Detect which cell encompasses the target text, then output its [X, Y] center coordinate. 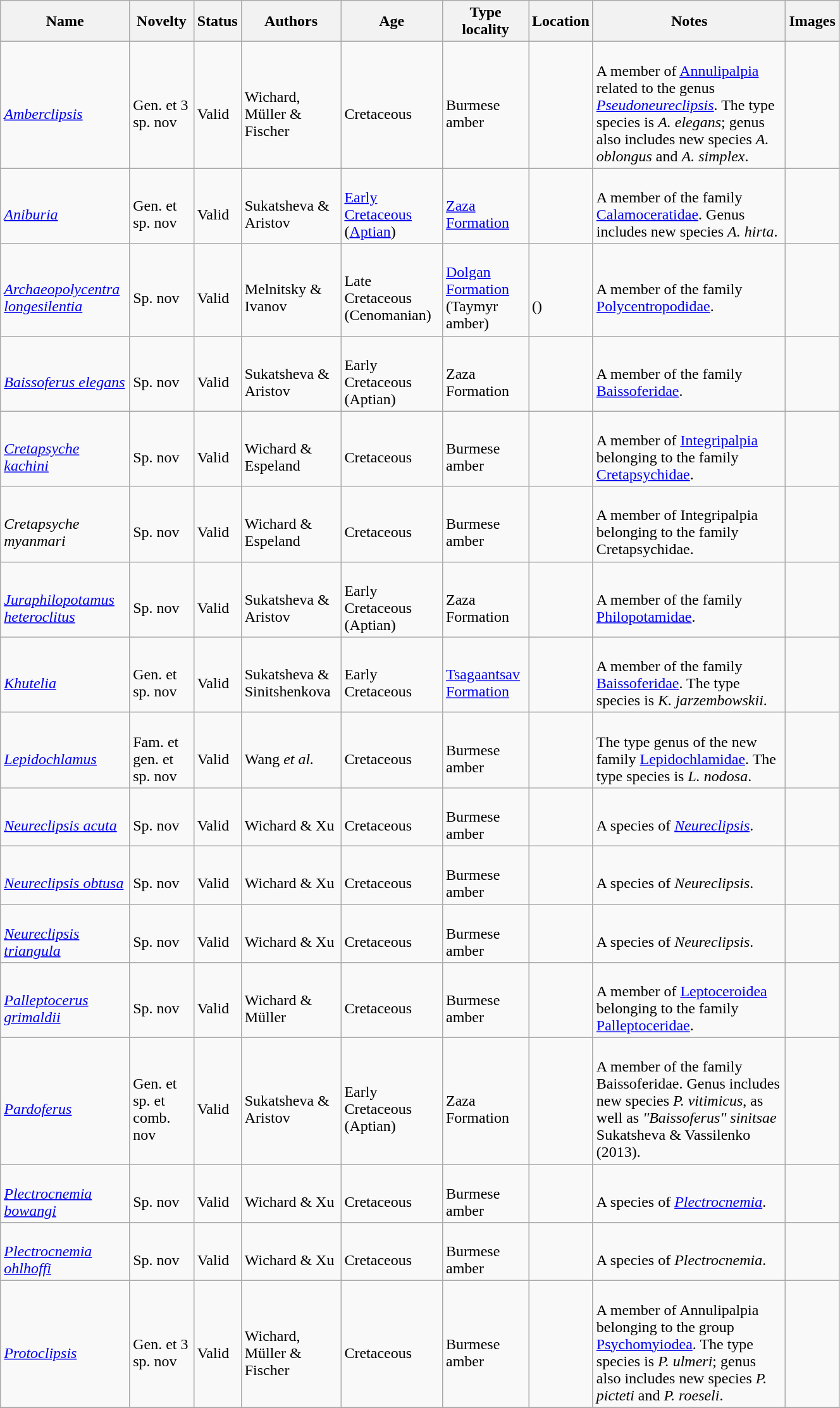
Wang et al. [291, 750]
Fam. et gen. et sp. nov [162, 750]
Age [392, 22]
Melnitsky & Ivanov [291, 290]
() [561, 290]
Cretapsyche myanmari [65, 524]
Neureclipsis triangula [65, 934]
Baissoferus elegans [65, 373]
A member of the family Baissoferidae. [689, 373]
Wichard & Müller [291, 1001]
Khutelia [65, 674]
Pardoferus [65, 1101]
A member of the family Baissoferidae. Genus includes new species P. vitimicus, as well as "Baissoferus" sinitsae Sukatsheva & Vassilenko (2013). [689, 1101]
Juraphilopotamus heteroclitus [65, 600]
Cretapsyche kachini [65, 449]
A member of the family Baissoferidae. The type species is K. jarzembowskii. [689, 674]
Status [218, 22]
Gen. et sp. et comb. nov [162, 1101]
Plectrocnemia bowangi [65, 1194]
Neureclipsis obtusa [65, 875]
Early Cretaceous [392, 674]
Protoclipsis [65, 1344]
A member of the family Philopotamidae. [689, 600]
Name [65, 22]
Archaeopolycentra longesilentia [65, 290]
Dolgan Formation(Taymyr amber) [485, 290]
A member of the family Polycentropodidae. [689, 290]
Novelty [162, 22]
Lepidochlamus [65, 750]
Type locality [485, 22]
Amberclipsis [65, 105]
Images [812, 22]
Plectrocnemia ohlhoffi [65, 1252]
Late Cretaceous (Cenomanian) [392, 290]
Tsagaantsav Formation [485, 674]
Authors [291, 22]
The type genus of the new family Lepidochlamidae. The type species is L. nodosa. [689, 750]
Aniburia [65, 206]
A member of the family Calamoceratidae. Genus includes new species A. hirta. [689, 206]
A member of Leptoceroidea belonging to the family Palleptoceridae. [689, 1001]
Palleptocerus grimaldii [65, 1001]
Sukatsheva & Sinitshenkova [291, 674]
Neureclipsis acuta [65, 817]
Location [561, 22]
Notes [689, 22]
